From the cell containing the given text, extract its center point as (X, Y) coordinate. 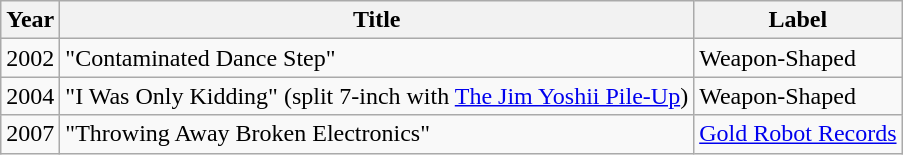
Label (798, 20)
"Throwing Away Broken Electronics" (377, 134)
2004 (30, 96)
2007 (30, 134)
Title (377, 20)
"I Was Only Kidding" (split 7-inch with The Jim Yoshii Pile-Up) (377, 96)
2002 (30, 58)
"Contaminated Dance Step" (377, 58)
Gold Robot Records (798, 134)
Year (30, 20)
